Return (X, Y) of the center of cell containing provided text 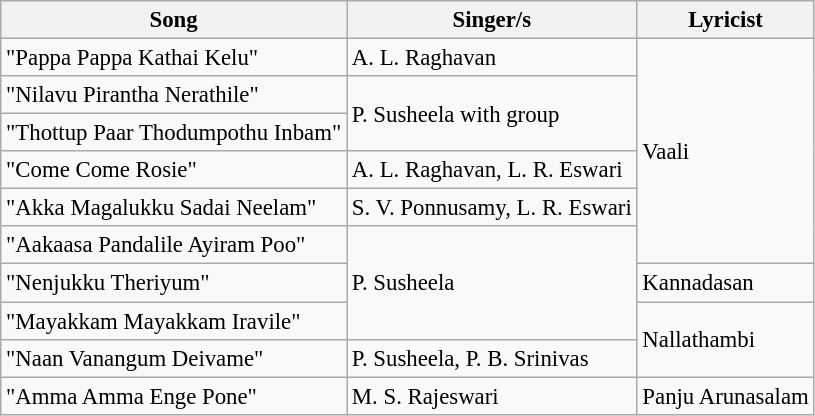
"Nenjukku Theriyum" (174, 283)
"Nilavu Pirantha Nerathile" (174, 95)
Lyricist (726, 20)
"Mayakkam Mayakkam Iravile" (174, 321)
Nallathambi (726, 340)
"Akka Magalukku Sadai Neelam" (174, 208)
Singer/s (492, 20)
Song (174, 20)
P. Susheela with group (492, 114)
"Pappa Pappa Kathai Kelu" (174, 58)
"Amma Amma Enge Pone" (174, 396)
"Come Come Rosie" (174, 170)
Vaali (726, 152)
P. Susheela (492, 282)
M. S. Rajeswari (492, 396)
A. L. Raghavan, L. R. Eswari (492, 170)
"Naan Vanangum Deivame" (174, 358)
P. Susheela, P. B. Srinivas (492, 358)
S. V. Ponnusamy, L. R. Eswari (492, 208)
Panju Arunasalam (726, 396)
Kannadasan (726, 283)
"Aakaasa Pandalile Ayiram Poo" (174, 245)
A. L. Raghavan (492, 58)
"Thottup Paar Thodumpothu Inbam" (174, 133)
